Pinpoint the cell where the given text exists, returning its [x, y] midpoint coordinate. 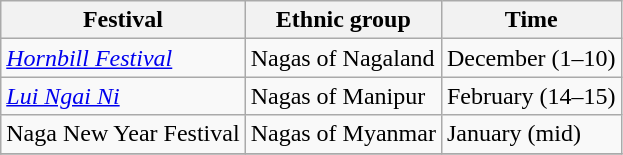
Time [531, 20]
Naga New Year Festival [123, 134]
Hornbill Festival [123, 58]
Nagas of Myanmar [343, 134]
February (14–15) [531, 96]
Nagas of Manipur [343, 96]
December (1–10) [531, 58]
Ethnic group [343, 20]
Nagas of Nagaland [343, 58]
Lui Ngai Ni [123, 96]
January (mid) [531, 134]
Festival [123, 20]
